Provide the [X, Y] coordinate of the cell's center where the given text is located.  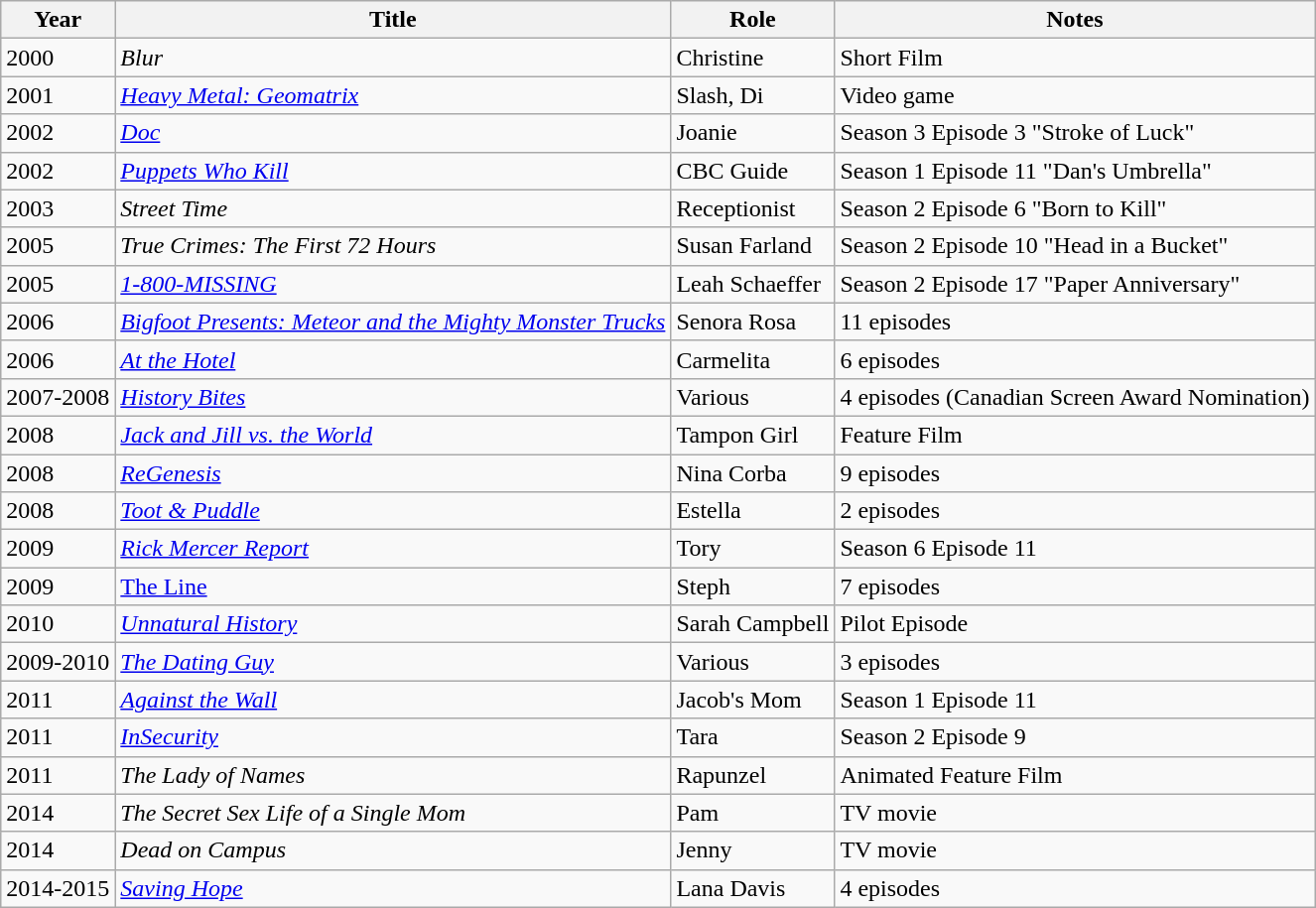
InSecurity [393, 737]
9 episodes [1075, 473]
Puppets Who Kill [393, 171]
Season 2 Episode 10 "Head in a Bucket" [1075, 246]
Season 1 Episode 11 [1075, 700]
Jacob's Mom [752, 700]
Pam [752, 813]
Saving Hope [393, 888]
7 episodes [1075, 586]
Rapunzel [752, 775]
Unnatural History [393, 624]
3 episodes [1075, 662]
2001 [58, 95]
Toot & Puddle [393, 511]
Video game [1075, 95]
The Lady of Names [393, 775]
Lana Davis [752, 888]
Animated Feature Film [1075, 775]
The Secret Sex Life of a Single Mom [393, 813]
Steph [752, 586]
At the Hotel [393, 359]
The Dating Guy [393, 662]
Tampon Girl [752, 435]
Slash, Di [752, 95]
Season 2 Episode 17 "Paper Anniversary" [1075, 284]
1-800-MISSING [393, 284]
Season 3 Episode 3 "Stroke of Luck" [1075, 133]
Carmelita [752, 359]
Tory [752, 549]
Dead on Campus [393, 850]
Nina Corba [752, 473]
2003 [58, 208]
Season 2 Episode 6 "Born to Kill" [1075, 208]
4 episodes [1075, 888]
Doc [393, 133]
Christine [752, 58]
2014-2015 [58, 888]
2000 [58, 58]
Heavy Metal: Geomatrix [393, 95]
2009-2010 [58, 662]
Susan Farland [752, 246]
Season 2 Episode 9 [1075, 737]
Estella [752, 511]
Against the Wall [393, 700]
4 episodes (Canadian Screen Award Nomination) [1075, 397]
Receptionist [752, 208]
The Line [393, 586]
Blur [393, 58]
Jenny [752, 850]
Rick Mercer Report [393, 549]
Senora Rosa [752, 322]
CBC Guide [752, 171]
6 episodes [1075, 359]
Leah Schaeffer [752, 284]
Feature Film [1075, 435]
2010 [58, 624]
Short Film [1075, 58]
Sarah Campbell [752, 624]
Bigfoot Presents: Meteor and the Mighty Monster Trucks [393, 322]
Notes [1075, 20]
Season 6 Episode 11 [1075, 549]
Pilot Episode [1075, 624]
ReGenesis [393, 473]
Joanie [752, 133]
Season 1 Episode 11 "Dan's Umbrella" [1075, 171]
Year [58, 20]
Jack and Jill vs. the World [393, 435]
Tara [752, 737]
Street Time [393, 208]
2 episodes [1075, 511]
Title [393, 20]
History Bites [393, 397]
Role [752, 20]
True Crimes: The First 72 Hours [393, 246]
2007-2008 [58, 397]
11 episodes [1075, 322]
